From the cell containing the given text, extract its center point as [X, Y] coordinate. 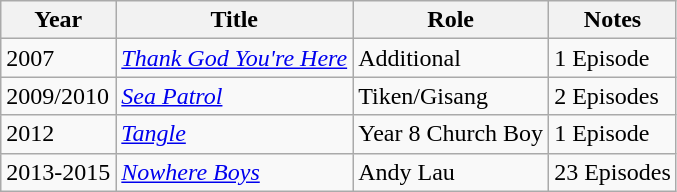
2007 [58, 58]
Tangle [234, 134]
2012 [58, 134]
Thank God You're Here [234, 58]
Notes [613, 20]
23 Episodes [613, 172]
Sea Patrol [234, 96]
2013-2015 [58, 172]
2 Episodes [613, 96]
Andy Lau [451, 172]
Nowhere Boys [234, 172]
Additional [451, 58]
Year 8 Church Boy [451, 134]
Tiken/Gisang [451, 96]
Year [58, 20]
2009/2010 [58, 96]
Role [451, 20]
Title [234, 20]
